Locate the cell with the specified text and output its [X, Y] center coordinate. 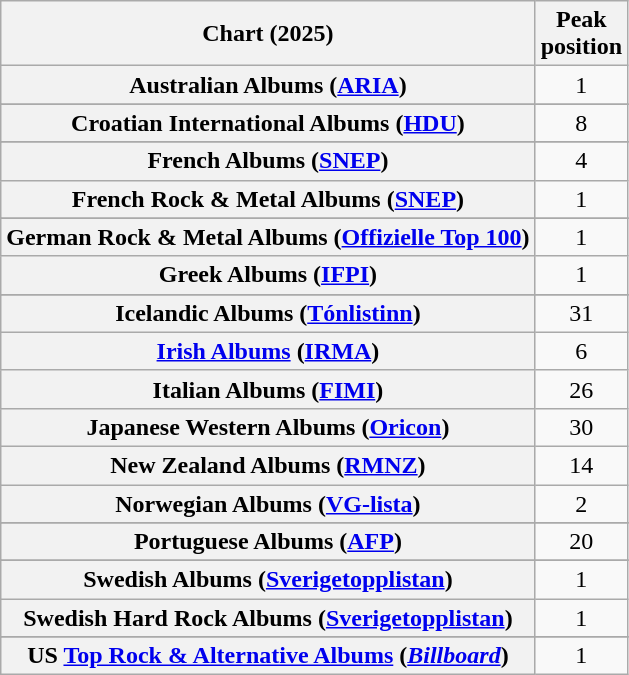
Portuguese Albums (AFP) [268, 542]
Swedish Hard Rock Albums (Sverigetopplistan) [268, 618]
14 [581, 465]
New Zealand Albums (RMNZ) [268, 465]
Irish Albums (IRMA) [268, 351]
4 [581, 161]
26 [581, 389]
US Top Rock & Alternative Albums (Billboard) [268, 656]
French Albums (SNEP) [268, 161]
Norwegian Albums (VG-lista) [268, 503]
German Rock & Metal Albums (Offizielle Top 100) [268, 237]
6 [581, 351]
Japanese Western Albums (Oricon) [268, 427]
31 [581, 313]
Chart (2025) [268, 34]
French Rock & Metal Albums (SNEP) [268, 199]
Icelandic Albums (Tónlistinn) [268, 313]
Swedish Albums (Sverigetopplistan) [268, 580]
Australian Albums (ARIA) [268, 85]
Croatian International Albums (HDU) [268, 123]
20 [581, 542]
30 [581, 427]
2 [581, 503]
Peakposition [581, 34]
Italian Albums (FIMI) [268, 389]
8 [581, 123]
Greek Albums (IFPI) [268, 275]
